Capture the cell that displays the provided text and extract its (X, Y) central coordinate. 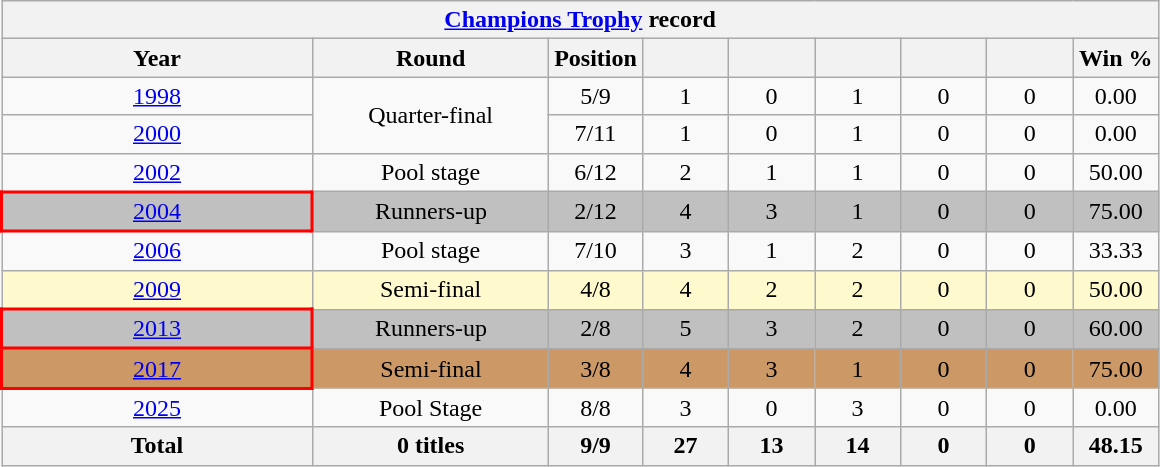
0 titles (431, 446)
5 (685, 329)
Round (431, 58)
2025 (158, 408)
4/8 (596, 290)
13 (771, 446)
33.33 (1116, 250)
60.00 (1116, 329)
Total (158, 446)
1998 (158, 96)
5/9 (596, 96)
2/8 (596, 329)
2002 (158, 172)
Position (596, 58)
Year (158, 58)
Win % (1116, 58)
14 (857, 446)
3/8 (596, 369)
2004 (158, 212)
2009 (158, 290)
9/9 (596, 446)
2006 (158, 250)
7/10 (596, 250)
27 (685, 446)
48.15 (1116, 446)
6/12 (596, 172)
7/11 (596, 134)
Champions Trophy record (580, 20)
Quarter-final (431, 115)
Pool Stage (431, 408)
2/12 (596, 212)
2013 (158, 329)
8/8 (596, 408)
2000 (158, 134)
2017 (158, 369)
